Detect which cell encompasses the target text, then output its (x, y) center coordinate. 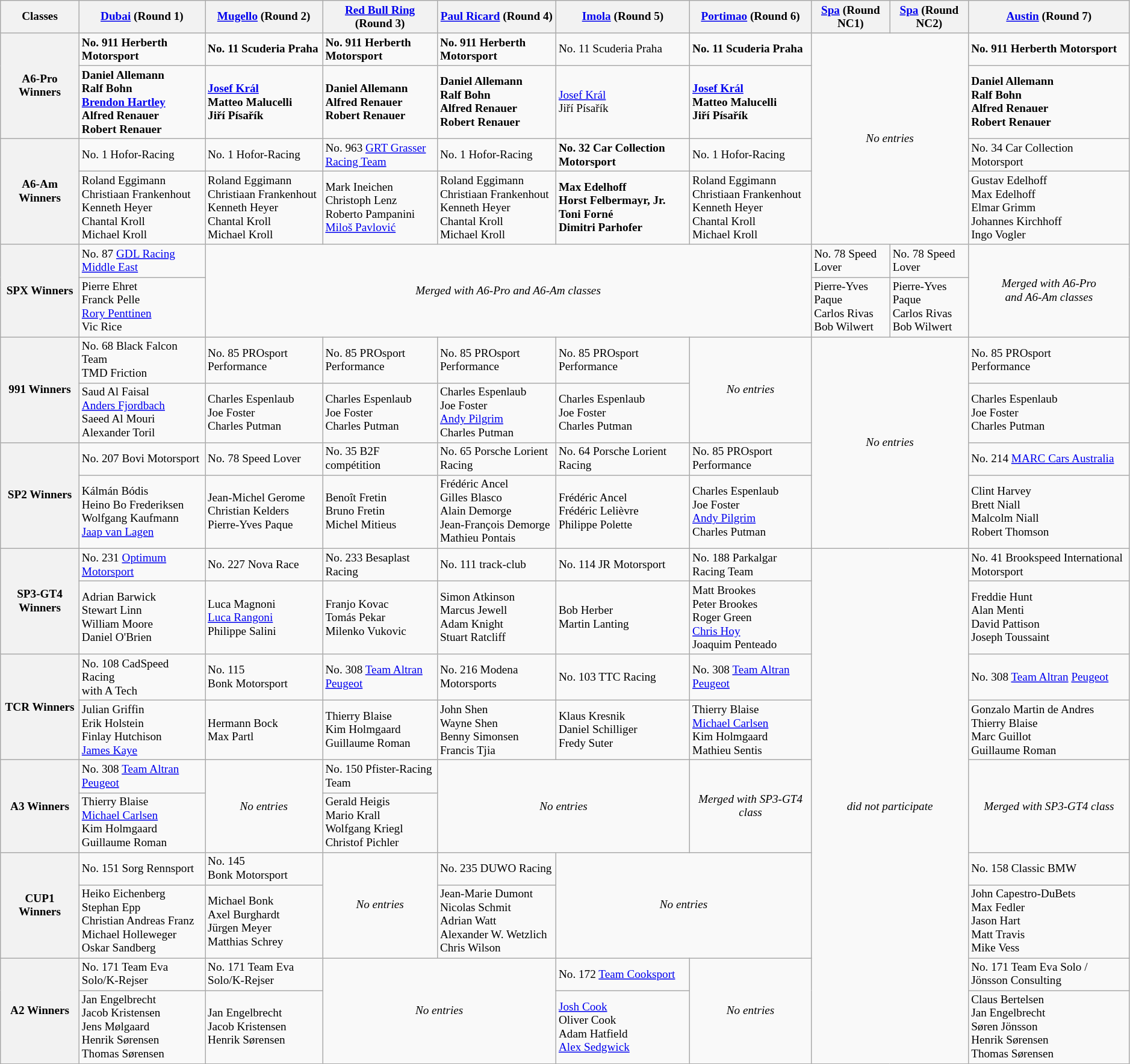
No. 207 Bovi Motorsport (142, 459)
No. 231 Optimum Motorsport (142, 564)
No. 65 Porsche Lorient Racing (496, 459)
A6-Pro Winners (40, 86)
Gustav Edelhoff Max Edelhoff Elmar Grimm Johannes Kirchhoff Ingo Vogler (1049, 208)
Classes (40, 17)
No. 145Bonk Motorsport (264, 868)
Spa (Round NC2) (929, 17)
Klaus Kresnik Daniel Schilliger Fredy Suter (622, 731)
Merged with A6-Pro and A6-Am classes (508, 290)
Jan Engelbrecht Jacob Kristensen Jens Mølgaard Henrik Sørensen Thomas Sørensen (142, 1027)
Thierry Blaise Michael Carlsen Kim Holmgaard Guillaume Roman (142, 822)
Claus Bertelsen Jan Engelbrecht Søren Jönsson Henrik Sørensen Thomas Sørensen (1049, 1027)
Simon Atkinson Marcus Jewell Adam Knight Stuart Ratcliff (496, 617)
No. 214 MARC Cars Australia (1049, 459)
Daniel Allemann Ralf Bohn Brendon Hartley Alfred Renauer Robert Renauer (142, 102)
John Shen Wayne Shen Benny Simonsen Francis Tjia (496, 731)
No. 227 Nova Race (264, 564)
Mugello (Round 2) (264, 17)
Heiko Eichenberg Stephan Epp Christian Andreas Franz Michael Holleweger Oskar Sandberg (142, 921)
Paul Ricard (Round 4) (496, 17)
Hermann Bock Max Partl (264, 731)
Josef Král Jiří Písařík (622, 102)
No. 103 TTC Racing (622, 678)
No. 115Bonk Motorsport (264, 678)
Dubai (Round 1) (142, 17)
No. 963 GRT GrasserRacing Team (380, 155)
Frédéric Ancel Frédéric Lelièvre Philippe Polette (622, 512)
Jean-Michel Gerome Christian Kelders Pierre-Yves Paque (264, 512)
Julian Griffin Erik Holstein Finlay Hutchison James Kaye (142, 731)
Daniel Allemann Alfred Renauer Robert Renauer (380, 102)
Clint Harvey Brett Niall Malcolm Niall Robert Thomson (1049, 512)
Freddie Hunt Alan Menti David Pattison Joseph Toussaint (1049, 617)
Saud Al Faisal Anders Fjordbach Saeed Al Mouri Alexander Toril (142, 413)
Frédéric Ancel Gilles Blasco Alain Demorge Jean-François Demorge Mathieu Pontais (496, 512)
A2 Winners (40, 1011)
Portimao (Round 6) (751, 17)
991 Winners (40, 390)
No. 151 Sorg Rennsport (142, 868)
Luca Magnoni Luca Rangoni Philippe Salini (264, 617)
No. 68 Black Falcon TeamTMD Friction (142, 360)
No. 235 DUWO Racing (496, 868)
No. 114 JR Motorsport (622, 564)
Spa (Round NC1) (851, 17)
Thierry Blaise Michael Carlsen Kim Holmgaard Mathieu Sentis (751, 731)
No. 158 Classic BMW (1049, 868)
CUP1 Winners (40, 905)
No. 41 Brookspeed International Motorsport (1049, 564)
SPX Winners (40, 290)
No. 108 CadSpeed Racingwith A Tech (142, 678)
Josh Cook Oliver Cook Adam Hatfield Alex Sedgwick (622, 1027)
No. 34 Car Collection Motorsport (1049, 155)
Jan Engelbrecht Jacob Kristensen Henrik Sørensen (264, 1027)
Michael Bonk Axel Burghardt Jürgen Meyer Matthias Schrey (264, 921)
John Capestro-DuBets Max Fedler Jason Hart Matt Travis Mike Vess (1049, 921)
Pierre Ehret Franck Pelle Rory Penttinen Vic Rice (142, 307)
Imola (Round 5) (622, 17)
Matt Brookes Peter Brookes Roger Green Chris Hoy Joaquim Penteado (751, 617)
No. 32 Car Collection Motorsport (622, 155)
Franjo Kovac Tomás Pekar Milenko Vukovic (380, 617)
Gerald Heigis Mario Krall Wolfgang Kriegl Christof Pichler (380, 822)
Merged with A6-Proand A6-Am classes (1049, 290)
TCR Winners (40, 707)
No. 171 Team EvaSolo/K-Rejser (264, 974)
No. 216 Modena Motorsports (496, 678)
SP3-GT4 Winners (40, 601)
Kálmán Bódis Heino Bo Frederiksen Wolfgang Kaufmann Jaap van Lagen (142, 512)
Bob Herber Martin Lanting (622, 617)
No. 150 Pfister-Racing Team (380, 776)
No. 64 Porsche Lorient Racing (622, 459)
No. 172 Team Cooksport (622, 974)
Mark Ineichen Christoph Lenz Roberto Pampanini Miloš Pavlović (380, 208)
No. 171 Team Eva Solo / Jönsson Consulting (1049, 974)
No. 188 Parkalgar Racing Team (751, 564)
No. 87 GDL Racing Middle East (142, 261)
A6-Am Winners (40, 191)
No. 111 track-club (496, 564)
Gonzalo Martin de Andres Thierry Blaise Marc Guillot Guillaume Roman (1049, 731)
No. 171 Team Eva Solo/K-Rejser (142, 974)
No. 233 Besaplast Racing (380, 564)
SP2 Winners (40, 495)
No. 35 B2F compétition (380, 459)
Max Edelhoff Horst Felbermayr, Jr. Toni Forné Dimitri Parhofer (622, 208)
Austin (Round 7) (1049, 17)
Benoît Fretin Bruno Fretin Michel Mitieus (380, 512)
Jean-Marie Dumont Nicolas Schmit Adrian Watt Alexander W. Wetzlich Chris Wilson (496, 921)
A3 Winners (40, 806)
did not participate (890, 806)
Adrian Barwick Stewart Linn William Moore Daniel O'Brien (142, 617)
Red Bull Ring (Round 3) (380, 17)
Thierry Blaise Kim Holmgaard Guillaume Roman (380, 731)
No. 85 PROsport Performance (264, 360)
